Locate the cell with the specified text and output its [x, y] center coordinate. 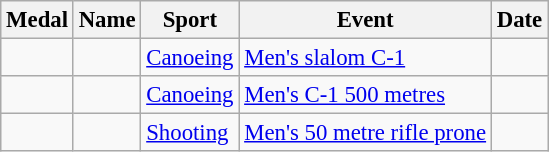
Sport [190, 20]
Shooting [190, 133]
Men's C-1 500 metres [366, 95]
Name [107, 20]
Medal [38, 20]
Men's 50 metre rifle prone [366, 133]
Date [519, 20]
Event [366, 20]
Men's slalom C-1 [366, 58]
